Pinpoint the cell where the given text exists, returning its (x, y) midpoint coordinate. 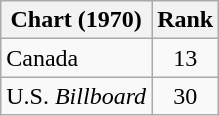
Chart (1970) (76, 20)
Canada (76, 58)
30 (186, 96)
U.S. Billboard (76, 96)
13 (186, 58)
Rank (186, 20)
